Return [x, y] of the center of cell containing provided text 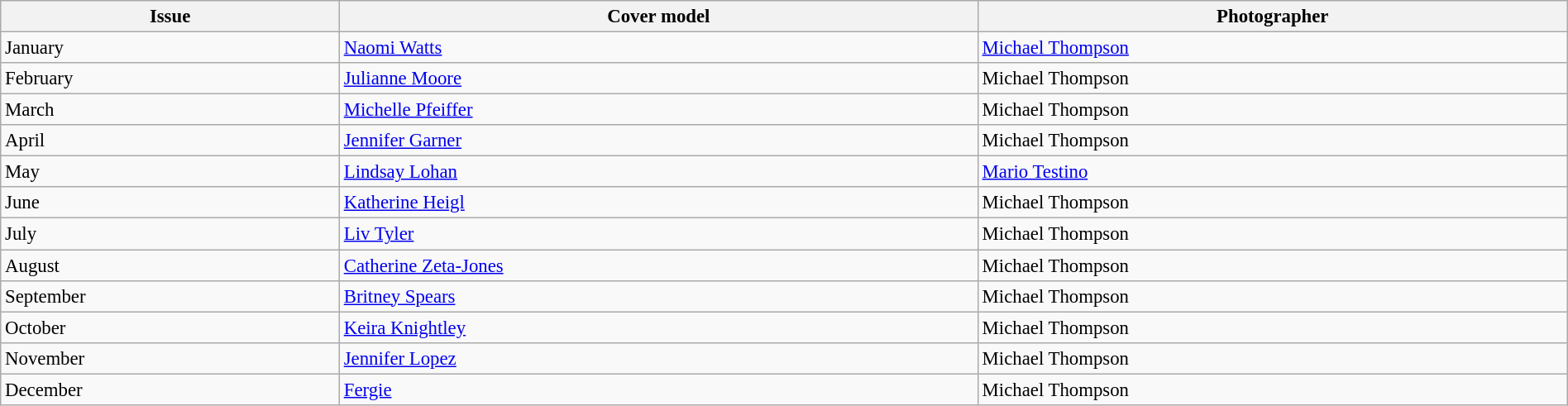
Jennifer Garner [658, 141]
July [170, 234]
October [170, 327]
Jennifer Lopez [658, 358]
Keira Knightley [658, 327]
Lindsay Lohan [658, 172]
Issue [170, 17]
May [170, 172]
Cover model [658, 17]
Mario Testino [1272, 172]
February [170, 79]
April [170, 141]
January [170, 48]
Katherine Heigl [658, 203]
Michelle Pfeiffer [658, 110]
June [170, 203]
August [170, 265]
Fergie [658, 389]
December [170, 389]
September [170, 296]
Julianne Moore [658, 79]
Liv Tyler [658, 234]
November [170, 358]
Britney Spears [658, 296]
Catherine Zeta-Jones [658, 265]
Photographer [1272, 17]
March [170, 110]
Naomi Watts [658, 48]
